Return the [x, y] coordinate for the center point of the cell that contains the specified text.  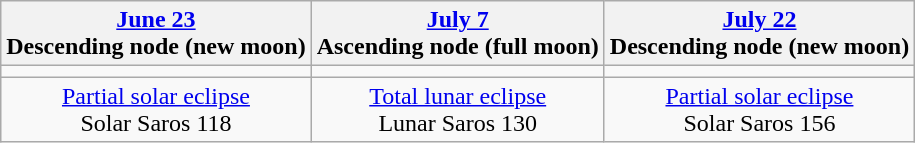
July 7Ascending node (full moon) [458, 34]
Partial solar eclipseSolar Saros 118 [156, 110]
July 22Descending node (new moon) [759, 34]
Total lunar eclipseLunar Saros 130 [458, 110]
Partial solar eclipseSolar Saros 156 [759, 110]
June 23Descending node (new moon) [156, 34]
